For the text-containing cell, return its midpoint in (X, Y) coordinate format. 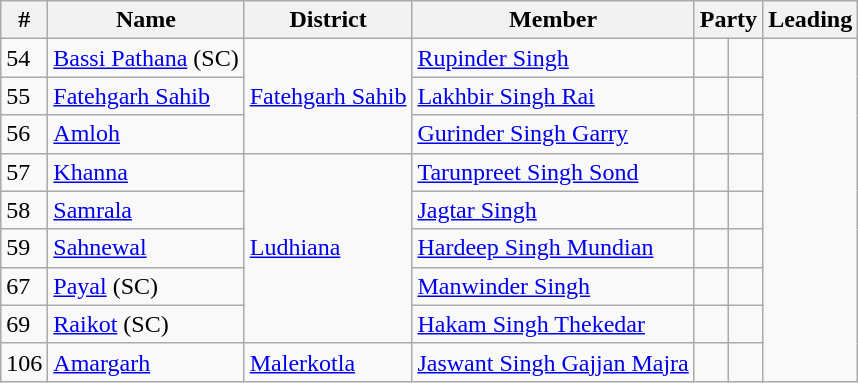
Sahnewal (146, 248)
Manwinder Singh (553, 286)
Raikot (SC) (146, 324)
Jaswant Singh Gajjan Majra (553, 362)
56 (24, 134)
57 (24, 172)
Party (728, 20)
Samrala (146, 210)
District (328, 20)
# (24, 20)
Gurinder Singh Garry (553, 134)
67 (24, 286)
Name (146, 20)
Amargarh (146, 362)
Ludhiana (328, 248)
Khanna (146, 172)
Hardeep Singh Mundian (553, 248)
55 (24, 96)
106 (24, 362)
Amloh (146, 134)
Hakam Singh Thekedar (553, 324)
Member (553, 20)
Rupinder Singh (553, 58)
Lakhbir Singh Rai (553, 96)
Bassi Pathana (SC) (146, 58)
69 (24, 324)
Malerkotla (328, 362)
Jagtar Singh (553, 210)
59 (24, 248)
Payal (SC) (146, 286)
58 (24, 210)
54 (24, 58)
Tarunpreet Singh Sond (553, 172)
Leading (810, 20)
